Determine the (x, y) coordinate at the center of the cell enclosing the given text.  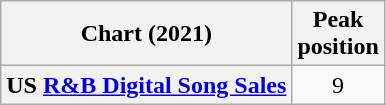
US R&B Digital Song Sales (146, 85)
Chart (2021) (146, 34)
9 (338, 85)
Peakposition (338, 34)
